Return (x, y) of the center of cell containing provided text 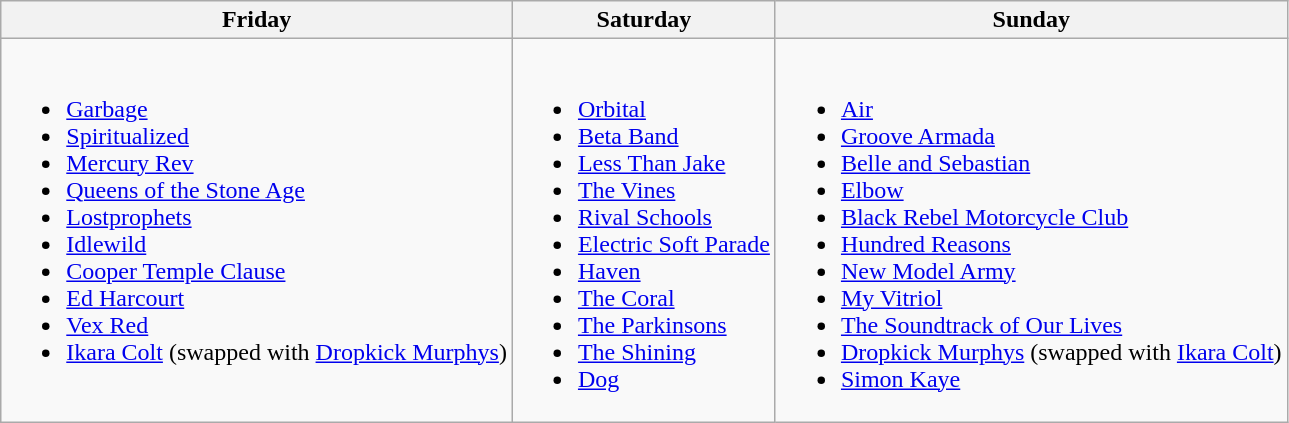
OrbitalBeta BandLess Than JakeThe VinesRival SchoolsElectric Soft ParadeHavenThe CoralThe ParkinsonsThe ShiningDog (644, 230)
Sunday (1031, 20)
Saturday (644, 20)
Friday (257, 20)
